Identify which cell holds the provided text, then report its (X, Y) central coordinate. 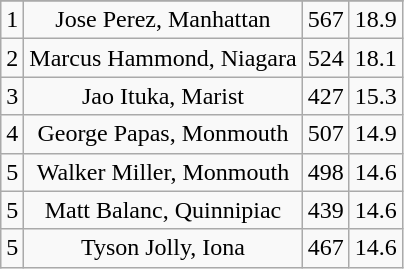
18.9 (376, 20)
Marcus Hammond, Niagara (163, 58)
18.1 (376, 58)
467 (326, 248)
427 (326, 96)
439 (326, 210)
14.9 (376, 134)
498 (326, 172)
15.3 (376, 96)
George Papas, Monmouth (163, 134)
Jose Perez, Manhattan (163, 20)
Tyson Jolly, Iona (163, 248)
Walker Miller, Monmouth (163, 172)
4 (12, 134)
Matt Balanc, Quinnipiac (163, 210)
3 (12, 96)
2 (12, 58)
Jao Ituka, Marist (163, 96)
524 (326, 58)
567 (326, 20)
1 (12, 20)
507 (326, 134)
